Locate the cell with the specified text and output its (x, y) center coordinate. 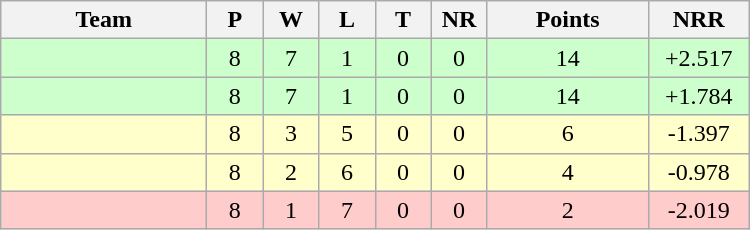
W (291, 20)
T (403, 20)
4 (568, 172)
L (347, 20)
-2.019 (698, 210)
Team (104, 20)
-1.397 (698, 134)
-0.978 (698, 172)
NR (459, 20)
3 (291, 134)
Points (568, 20)
+1.784 (698, 96)
NRR (698, 20)
+2.517 (698, 58)
P (235, 20)
5 (347, 134)
